Search for the cell housing the specified text and yield its [X, Y] center coordinate. 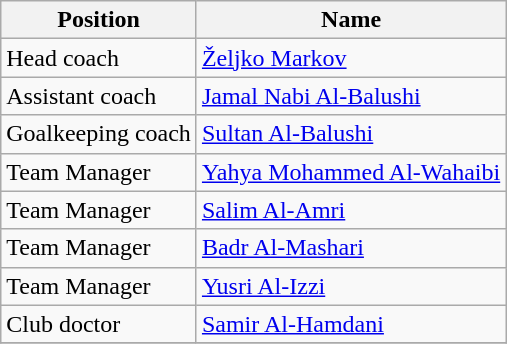
Željko Markov [350, 58]
Yusri Al-Izzi [350, 286]
Position [99, 20]
Yahya Mohammed Al-Wahaibi [350, 172]
Samir Al-Hamdani [350, 324]
Badr Al-Mashari [350, 248]
Assistant coach [99, 96]
Salim Al-Amri [350, 210]
Jamal Nabi Al-Balushi [350, 96]
Goalkeeping coach [99, 134]
Head coach [99, 58]
Name [350, 20]
Sultan Al-Balushi [350, 134]
Club doctor [99, 324]
